Return the [X, Y] coordinate for the center point of the cell that contains the specified text.  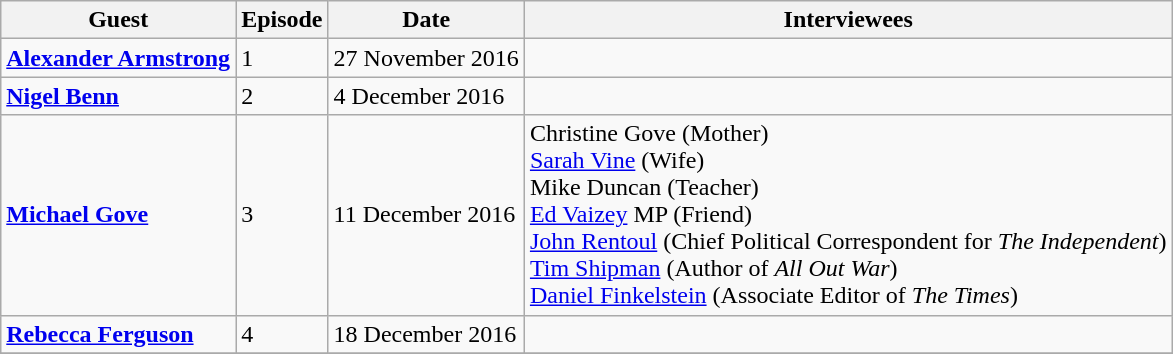
18 December 2016 [426, 334]
Episode [282, 20]
Michael Gove [118, 215]
Date [426, 20]
4 December 2016 [426, 96]
Alexander Armstrong [118, 58]
1 [282, 58]
Nigel Benn [118, 96]
Interviewees [848, 20]
27 November 2016 [426, 58]
11 December 2016 [426, 215]
4 [282, 334]
Rebecca Ferguson [118, 334]
Guest [118, 20]
2 [282, 96]
3 [282, 215]
